Scan for the cell matching the given text and deliver its [X, Y] coordinate at center. 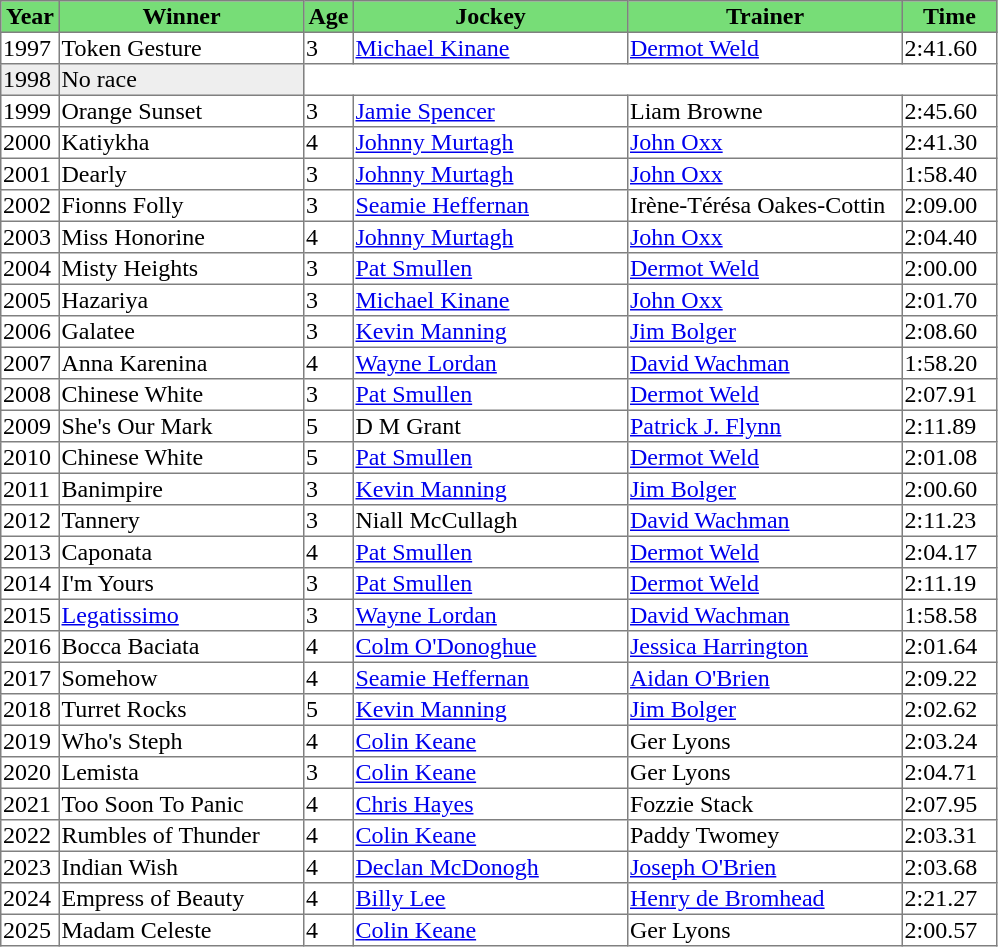
2:00.60 [949, 489]
2003 [30, 237]
I'm Yours [181, 584]
No race [181, 80]
Patrick J. Flynn [765, 426]
Irène-Térésa Oakes-Cottin [765, 206]
2004 [30, 269]
Who's Steph [181, 741]
2:00.00 [949, 269]
2025 [30, 930]
1997 [30, 48]
2:07.91 [949, 395]
2002 [30, 206]
2:09.00 [949, 206]
2:41.30 [949, 143]
Fionns Folly [181, 206]
Jamie Spencer [490, 111]
1999 [30, 111]
Time [949, 17]
2001 [30, 174]
Henry de Bromhead [765, 899]
Hazariya [181, 300]
2007 [30, 363]
1:58.40 [949, 174]
Jockey [490, 17]
Legatissimo [181, 615]
Jessica Harrington [765, 647]
2:21.27 [949, 899]
Billy Lee [490, 899]
2006 [30, 332]
Liam Browne [765, 111]
Miss Honorine [181, 237]
2:11.23 [949, 521]
Niall McCullagh [490, 521]
Empress of Beauty [181, 899]
2:01.08 [949, 458]
2:03.24 [949, 741]
2:45.60 [949, 111]
2:08.60 [949, 332]
2:01.64 [949, 647]
Tannery [181, 521]
Turret Rocks [181, 710]
2019 [30, 741]
2021 [30, 804]
2:04.17 [949, 552]
2016 [30, 647]
Indian Wish [181, 867]
2:09.22 [949, 678]
2008 [30, 395]
2012 [30, 521]
2022 [30, 836]
2:03.31 [949, 836]
Fozzie Stack [765, 804]
2:07.95 [949, 804]
Aidan O'Brien [765, 678]
2017 [30, 678]
2023 [30, 867]
Orange Sunset [181, 111]
2010 [30, 458]
Chris Hayes [490, 804]
Too Soon To Panic [181, 804]
Winner [181, 17]
Paddy Twomey [765, 836]
2014 [30, 584]
2:02.62 [949, 710]
2:03.68 [949, 867]
2005 [30, 300]
2009 [30, 426]
2013 [30, 552]
Token Gesture [181, 48]
2011 [30, 489]
Declan McDonogh [490, 867]
1998 [30, 80]
Rumbles of Thunder [181, 836]
2:00.57 [949, 930]
2:04.71 [949, 773]
2:11.89 [949, 426]
Joseph O'Brien [765, 867]
2000 [30, 143]
Lemista [181, 773]
D M Grant [490, 426]
2:11.19 [949, 584]
2018 [30, 710]
Galatee [181, 332]
Banimpire [181, 489]
2:41.60 [949, 48]
Anna Karenina [181, 363]
2015 [30, 615]
1:58.58 [949, 615]
Madam Celeste [181, 930]
Age [329, 17]
Colm O'Donoghue [490, 647]
Year [30, 17]
Dearly [181, 174]
She's Our Mark [181, 426]
Caponata [181, 552]
Misty Heights [181, 269]
1:58.20 [949, 363]
Bocca Baciata [181, 647]
2020 [30, 773]
Katiykha [181, 143]
2:04.40 [949, 237]
Somehow [181, 678]
2:01.70 [949, 300]
Trainer [765, 17]
2024 [30, 899]
